Scan for the cell matching the given text and deliver its [x, y] coordinate at center. 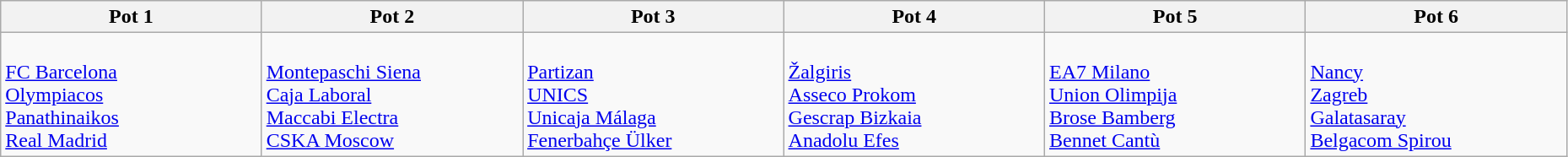
Montepaschi Siena Caja Laboral Maccabi Electra CSKA Moscow [391, 95]
Pot 4 [914, 17]
Žalgiris Asseco Prokom Gescrap Bizkaia Anadolu Efes [914, 95]
Partizan UNICS Unicaja Málaga Fenerbahçe Ülker [653, 95]
Pot 5 [1174, 17]
Pot 6 [1436, 17]
Pot 2 [391, 17]
Nancy Zagreb Galatasaray Belgacom Spirou [1436, 95]
Pot 3 [653, 17]
Pot 1 [132, 17]
EA7 Milano Union Olimpija Brose Bamberg Bennet Cantù [1174, 95]
FC Barcelona Olympiacos Panathinaikos Real Madrid [132, 95]
